Search for the cell housing the specified text and yield its [x, y] center coordinate. 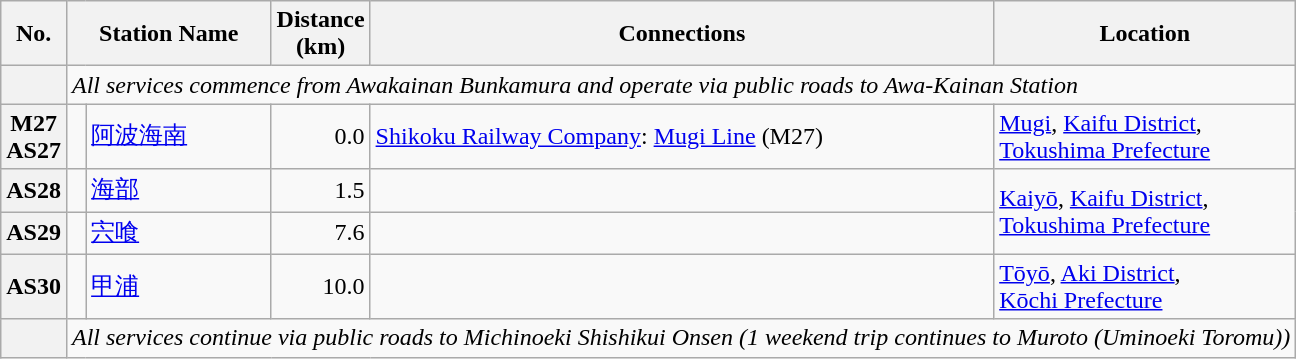
No. [34, 34]
1.5 [320, 190]
Kaiyō, Kaifu District,Tokushima Prefecture [1145, 212]
Connections [682, 34]
阿波海南 [178, 136]
10.0 [320, 286]
Mugi, Kaifu District,Tokushima Prefecture [1145, 136]
Tōyō, Aki District,Kōchi Prefecture [1145, 286]
Distance (km) [320, 34]
Location [1145, 34]
All services commence from Awakainan Bunkamura and operate via public roads to Awa-Kainan Station [680, 85]
海部 [178, 190]
All services continue via public roads to Michinoeki Shishikui Onsen (1 weekend trip continues to Muroto (Uminoeki Toromu)) [680, 338]
7.6 [320, 234]
AS28 [34, 190]
AS29 [34, 234]
M27AS27 [34, 136]
AS30 [34, 286]
Station Name [168, 34]
宍喰 [178, 234]
甲浦 [178, 286]
0.0 [320, 136]
Shikoku Railway Company: Mugi Line (M27) [682, 136]
